Output the [X, Y] coordinate of the center of the cell containing the given text.  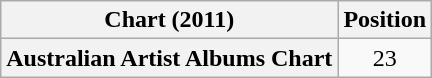
Position [385, 20]
Chart (2011) [170, 20]
23 [385, 58]
Australian Artist Albums Chart [170, 58]
